Determine the (X, Y) coordinate at the center of the cell enclosing the given text.  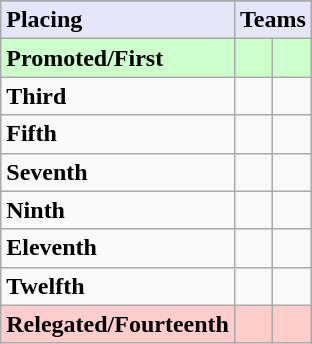
Promoted/First (118, 58)
Placing (118, 20)
Eleventh (118, 248)
Ninth (118, 210)
Third (118, 96)
Seventh (118, 172)
Relegated/Fourteenth (118, 324)
Twelfth (118, 286)
Teams (272, 20)
Fifth (118, 134)
